Scan for the cell matching the given text and deliver its (x, y) coordinate at center. 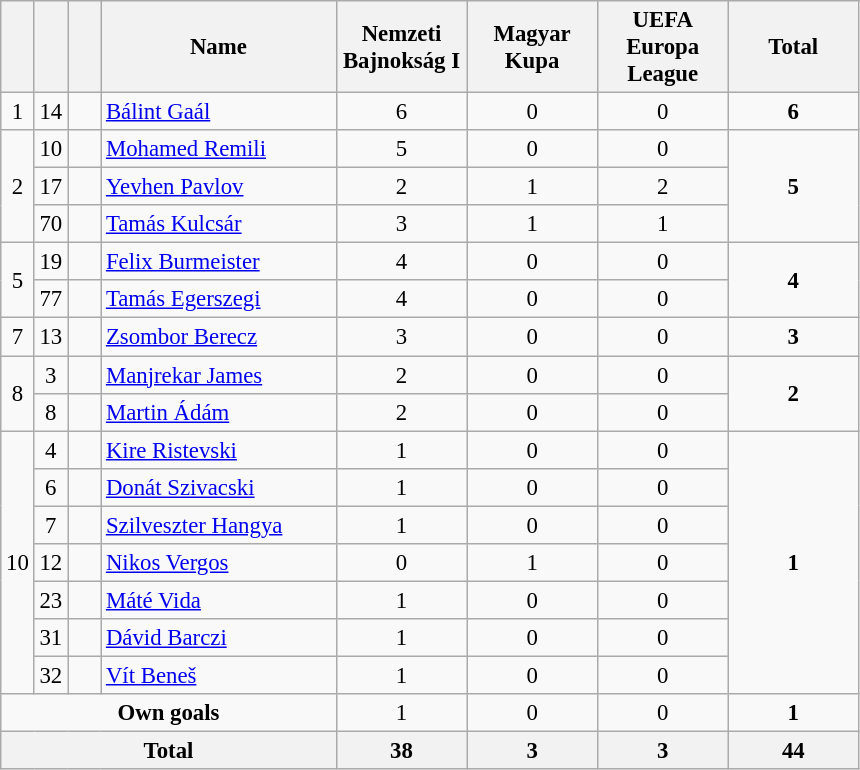
Zsombor Berecz (219, 337)
Nemzeti Bajnokság I (402, 47)
44 (794, 751)
31 (50, 638)
Mohamed Remili (219, 149)
14 (50, 112)
Vít Beneš (219, 675)
Máté Vida (219, 600)
Nikos Vergos (219, 563)
Szilveszter Hangya (219, 525)
Own goals (168, 713)
Martin Ádám (219, 412)
Yevhen Pavlov (219, 187)
32 (50, 675)
13 (50, 337)
Tamás Egerszegi (219, 299)
77 (50, 299)
23 (50, 600)
19 (50, 262)
Kire Ristevski (219, 450)
Felix Burmeister (219, 262)
Bálint Gaál (219, 112)
Manjrekar James (219, 375)
UEFA Europa League (662, 47)
Name (219, 47)
17 (50, 187)
Donát Szivacski (219, 487)
Magyar Kupa (532, 47)
Tamás Kulcsár (219, 224)
38 (402, 751)
70 (50, 224)
Dávid Barczi (219, 638)
12 (50, 563)
